Extract the [X, Y] coordinate from the center of the cell holding the provided text.  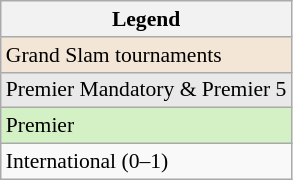
Premier [146, 126]
Legend [146, 19]
International (0–1) [146, 162]
Grand Slam tournaments [146, 55]
Premier Mandatory & Premier 5 [146, 90]
